Provide the (x, y) coordinate of the cell's center where the given text is located.  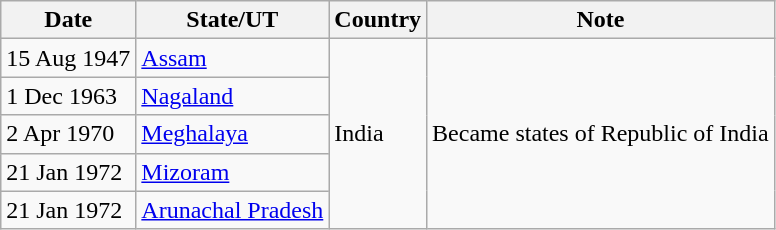
Became states of Republic of India (601, 134)
India (378, 134)
Date (68, 20)
State/UT (232, 20)
Meghalaya (232, 134)
15 Aug 1947 (68, 58)
Note (601, 20)
Nagaland (232, 96)
Arunachal Pradesh (232, 210)
1 Dec 1963 (68, 96)
Mizoram (232, 172)
Assam (232, 58)
Country (378, 20)
2 Apr 1970 (68, 134)
